Find where the given text appears and provide that cell's center as (x, y) coordinate. 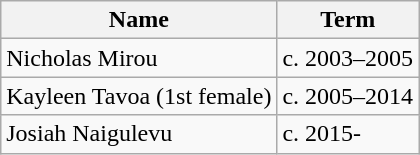
Name (139, 20)
c. 2005–2014 (348, 96)
c. 2015- (348, 134)
Kayleen Tavoa (1st female) (139, 96)
Term (348, 20)
Nicholas Mirou (139, 58)
Josiah Naigulevu (139, 134)
c. 2003–2005 (348, 58)
